Return [X, Y] of the center of cell containing provided text 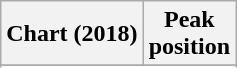
Peakposition [189, 34]
Chart (2018) [72, 34]
